For the text-containing cell, return its midpoint in (x, y) coordinate format. 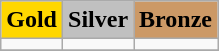
Silver (98, 20)
Gold (32, 20)
Bronze (176, 20)
